Provide the (x, y) coordinate of the cell's center where the given text is located.  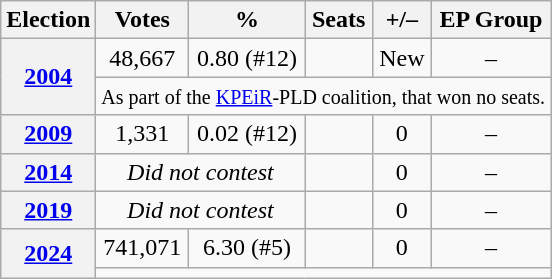
New (402, 58)
6.30 (#5) (247, 248)
% (247, 20)
741,071 (142, 248)
2004 (48, 77)
+/– (402, 20)
Seats (338, 20)
2014 (48, 172)
Votes (142, 20)
48,667 (142, 58)
EP Group (490, 20)
0.02 (#12) (247, 134)
1,331 (142, 134)
As part of the KPEiR-PLD coalition, that won no seats. (324, 96)
2019 (48, 210)
2024 (48, 254)
2009 (48, 134)
Election (48, 20)
0.80 (#12) (247, 58)
